Locate the cell with the specified text and output its (x, y) center coordinate. 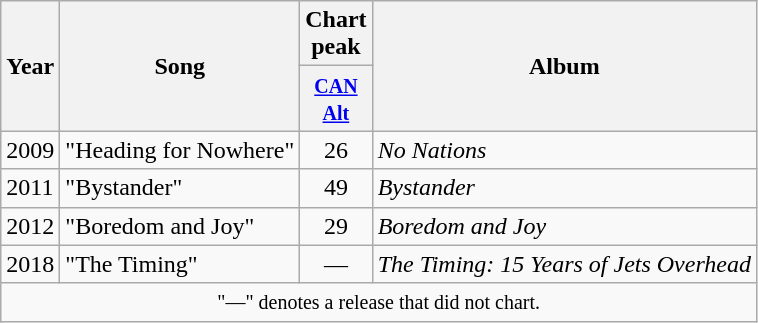
2011 (30, 188)
CANAlt (336, 98)
— (336, 264)
Boredom and Joy (564, 226)
26 (336, 150)
"The Timing" (180, 264)
2018 (30, 264)
Song (180, 66)
No Nations (564, 150)
The Timing: 15 Years of Jets Overhead (564, 264)
"Bystander" (180, 188)
"Heading for Nowhere" (180, 150)
2012 (30, 226)
"Boredom and Joy" (180, 226)
Bystander (564, 188)
Album (564, 66)
2009 (30, 150)
"—" denotes a release that did not chart. (379, 302)
Year (30, 66)
Chart peak (336, 34)
49 (336, 188)
29 (336, 226)
